Determine the [x, y] coordinate at the center of the cell enclosing the given text.  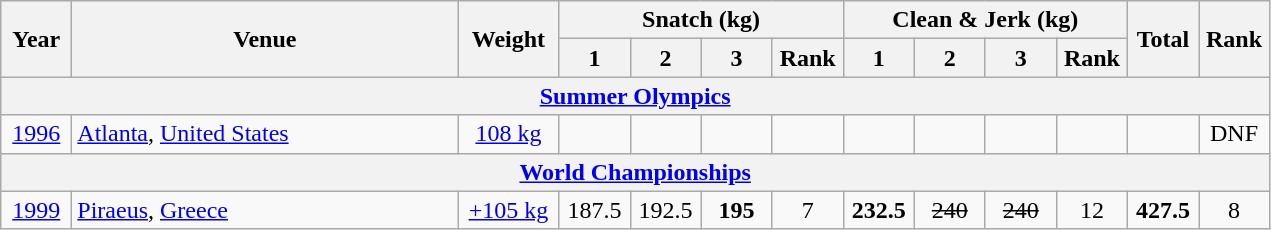
Year [36, 39]
Atlanta, United States [265, 134]
195 [736, 210]
1999 [36, 210]
Clean & Jerk (kg) [985, 20]
8 [1234, 210]
DNF [1234, 134]
World Championships [636, 172]
108 kg [508, 134]
7 [808, 210]
+105 kg [508, 210]
192.5 [666, 210]
12 [1092, 210]
Venue [265, 39]
Weight [508, 39]
Total [1162, 39]
427.5 [1162, 210]
187.5 [594, 210]
Piraeus, Greece [265, 210]
1996 [36, 134]
232.5 [878, 210]
Summer Olympics [636, 96]
Snatch (kg) [701, 20]
